Return the (x, y) coordinate for the center point of the cell that contains the specified text.  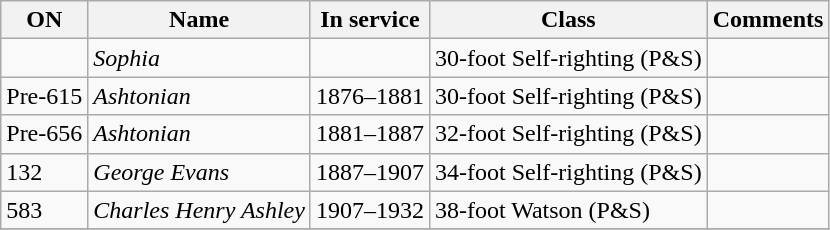
Sophia (200, 58)
583 (44, 210)
34-foot Self-righting (P&S) (568, 172)
Charles Henry Ashley (200, 210)
1907–1932 (370, 210)
ON (44, 20)
Comments (768, 20)
Pre-615 (44, 96)
Pre-656 (44, 134)
George Evans (200, 172)
132 (44, 172)
1881–1887 (370, 134)
1887–1907 (370, 172)
Name (200, 20)
1876–1881 (370, 96)
Class (568, 20)
32-foot Self-righting (P&S) (568, 134)
In service (370, 20)
38-foot Watson (P&S) (568, 210)
